Capture the cell that displays the provided text and extract its (x, y) central coordinate. 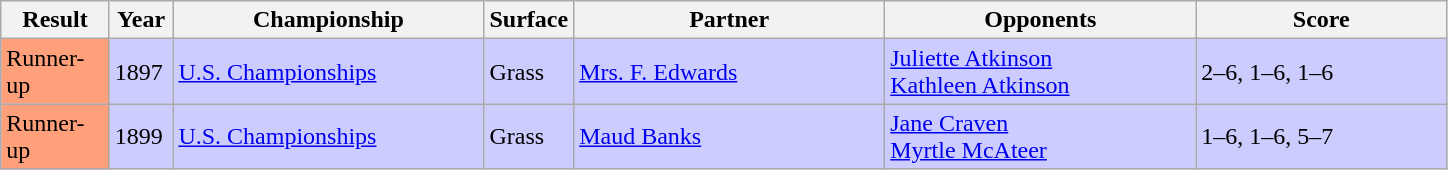
1–6, 1–6, 5–7 (1322, 136)
Partner (730, 20)
1899 (141, 136)
Year (141, 20)
Score (1322, 20)
1897 (141, 72)
Jane Craven Myrtle McAteer (1040, 136)
Maud Banks (730, 136)
Surface (529, 20)
2–6, 1–6, 1–6 (1322, 72)
Result (56, 20)
Mrs. F. Edwards (730, 72)
Championship (328, 20)
Opponents (1040, 20)
Juliette Atkinson Kathleen Atkinson (1040, 72)
